For the text-containing cell, return its midpoint in (X, Y) coordinate format. 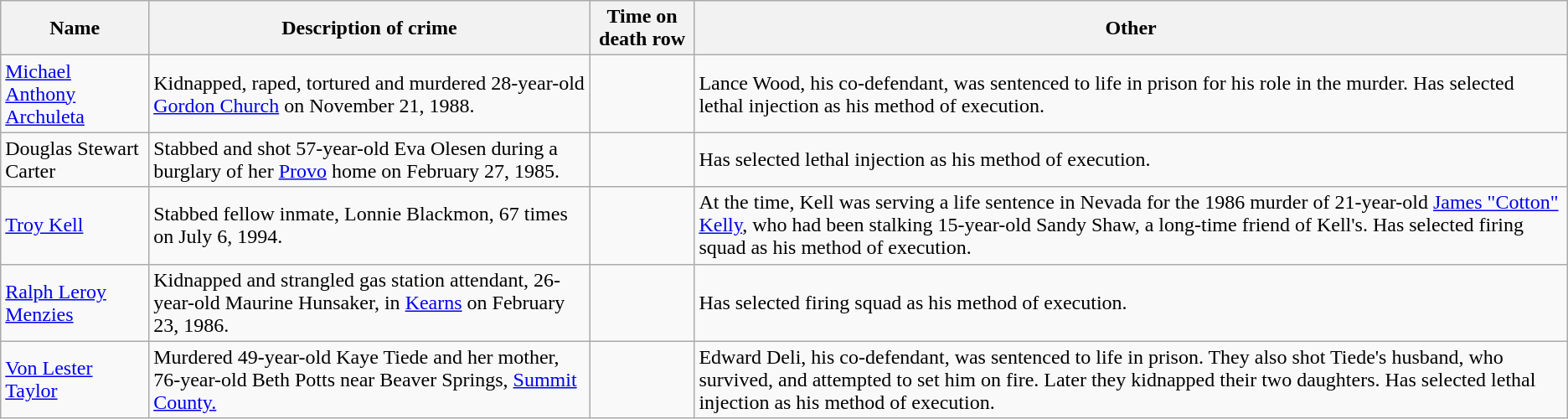
Description of crime (370, 28)
Murdered 49-year-old Kaye Tiede and her mother, 76-year-old Beth Potts near Beaver Springs, Summit County. (370, 380)
Douglas Stewart Carter (75, 159)
Stabbed and shot 57-year-old Eva Olesen during a burglary of her Provo home on February 27, 1985. (370, 159)
Time on death row (642, 28)
Has selected firing squad as his method of execution. (1131, 303)
Has selected lethal injection as his method of execution. (1131, 159)
Name (75, 28)
Other (1131, 28)
Kidnapped and strangled gas station attendant, 26-year-old Maurine Hunsaker, in Kearns on February 23, 1986. (370, 303)
Lance Wood, his co-defendant, was sentenced to life in prison for his role in the murder. Has selected lethal injection as his method of execution. (1131, 94)
Ralph Leroy Menzies (75, 303)
Troy Kell (75, 225)
Von Lester Taylor (75, 380)
Stabbed fellow inmate, Lonnie Blackmon, 67 times on July 6, 1994. (370, 225)
Kidnapped, raped, tortured and murdered 28-year-old Gordon Church on November 21, 1988. (370, 94)
Michael Anthony Archuleta (75, 94)
